From the cell containing the given text, extract its center point as (x, y) coordinate. 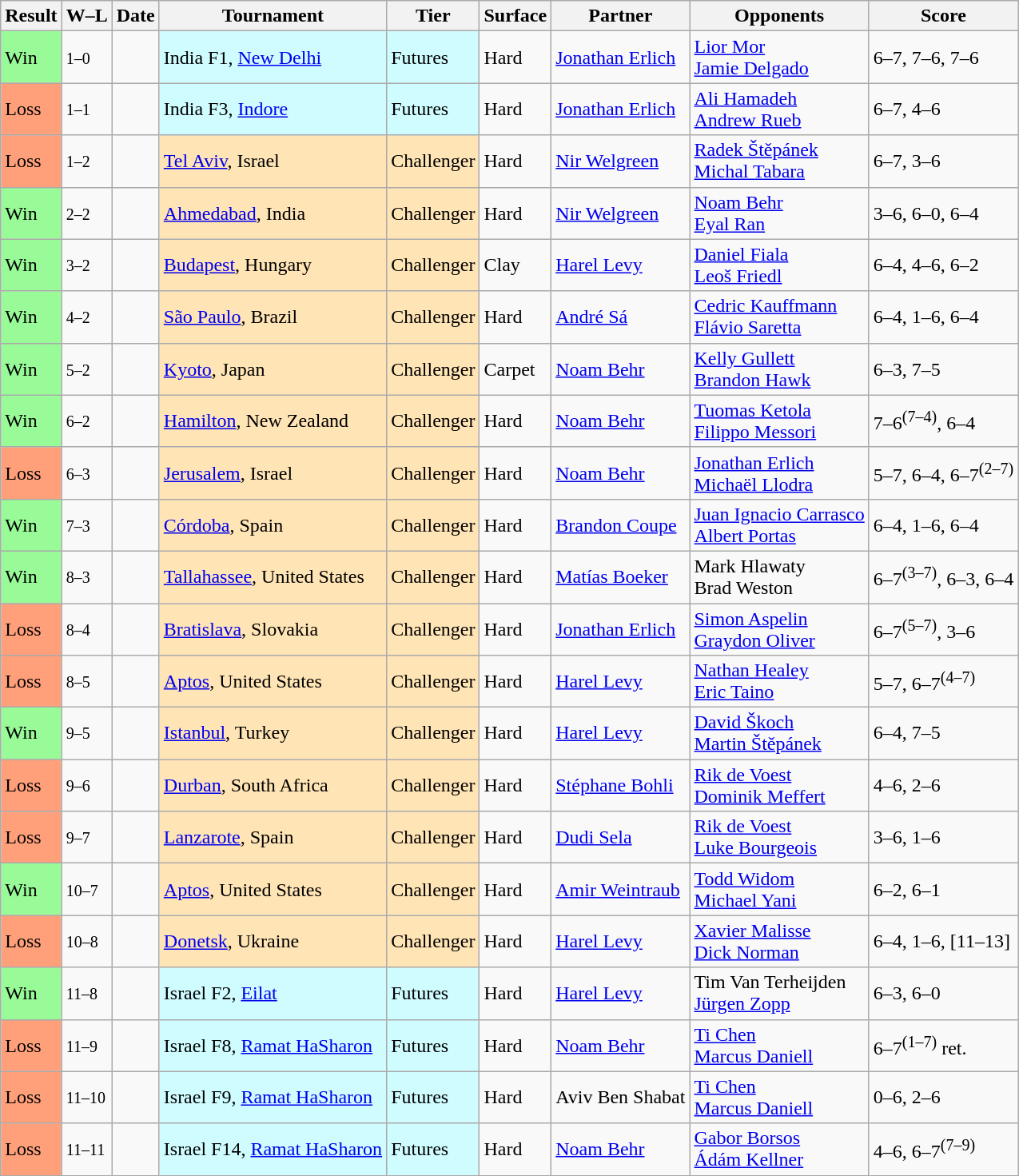
6–3 (86, 473)
Stéphane Bohli (620, 785)
6–4, 7–5 (943, 734)
Radek Štěpánek Michal Tabara (779, 161)
10–8 (86, 942)
6–2, 6–1 (943, 889)
8–3 (86, 577)
Carpet (515, 369)
4–6, 2–6 (943, 785)
1–2 (86, 161)
Tel Aviv, Israel (273, 161)
4–2 (86, 317)
Tallahassee, United States (273, 577)
Amir Weintraub (620, 889)
Noam Behr Eyal Ran (779, 213)
Israel F14, Ramat HaSharon (273, 1150)
Brandon Coupe (620, 524)
Donetsk, Ukraine (273, 942)
Tournament (273, 16)
Lanzarote, Spain (273, 838)
Tier (433, 16)
6–7(3–7), 6–3, 6–4 (943, 577)
Kyoto, Japan (273, 369)
11–9 (86, 1046)
Israel F8, Ramat HaSharon (273, 1046)
4–6, 6–7(7–9) (943, 1150)
6–7(1–7) ret. (943, 1046)
Juan Ignacio Carrasco Albert Portas (779, 524)
11–10 (86, 1097)
Tim Van Terheijden Jürgen Zopp (779, 993)
Jerusalem, Israel (273, 473)
6–3, 6–0 (943, 993)
5–2 (86, 369)
3–6, 6–0, 6–4 (943, 213)
Nathan Healey Eric Taino (779, 681)
Israel F2, Eilat (273, 993)
Daniel Fiala Leoš Friedl (779, 265)
6–4, 1–6, [11–13] (943, 942)
1–0 (86, 58)
6–2 (86, 421)
India F3, Indore (273, 109)
Ali Hamadeh Andrew Rueb (779, 109)
Durban, South Africa (273, 785)
Rik de Voest Dominik Meffert (779, 785)
7–3 (86, 524)
0–6, 2–6 (943, 1097)
9–5 (86, 734)
Clay (515, 265)
3–2 (86, 265)
Partner (620, 16)
6–7, 3–6 (943, 161)
Matías Boeker (620, 577)
Tuomas Ketola Filippo Messori (779, 421)
Budapest, Hungary (273, 265)
Córdoba, Spain (273, 524)
Bratislava, Slovakia (273, 628)
Dudi Sela (620, 838)
5–7, 6–7(4–7) (943, 681)
Date (136, 16)
8–4 (86, 628)
Cedric Kauffmann Flávio Saretta (779, 317)
11–8 (86, 993)
André Sá (620, 317)
Israel F9, Ramat HaSharon (273, 1097)
6–7, 7–6, 7–6 (943, 58)
Simon Aspelin Graydon Oliver (779, 628)
9–7 (86, 838)
Hamilton, New Zealand (273, 421)
1–1 (86, 109)
Result (31, 16)
5–7, 6–4, 6–7(2–7) (943, 473)
Score (943, 16)
Opponents (779, 16)
9–6 (86, 785)
6–3, 7–5 (943, 369)
India F1, New Delhi (273, 58)
2–2 (86, 213)
W–L (86, 16)
São Paulo, Brazil (273, 317)
Aviv Ben Shabat (620, 1097)
6–7, 4–6 (943, 109)
Kelly Gullett Brandon Hawk (779, 369)
Istanbul, Turkey (273, 734)
David Škoch Martin Štěpánek (779, 734)
8–5 (86, 681)
11–11 (86, 1150)
Jonathan Erlich Michaël Llodra (779, 473)
10–7 (86, 889)
Gabor Borsos Ádám Kellner (779, 1150)
7–6(7–4), 6–4 (943, 421)
Todd Widom Michael Yani (779, 889)
Ahmedabad, India (273, 213)
Rik de Voest Luke Bourgeois (779, 838)
Lior Mor Jamie Delgado (779, 58)
Xavier Malisse Dick Norman (779, 942)
6–4, 4–6, 6–2 (943, 265)
Mark Hlawaty Brad Weston (779, 577)
3–6, 1–6 (943, 838)
6–7(5–7), 3–6 (943, 628)
Surface (515, 16)
